From the cell containing the given text, extract its center point as (x, y) coordinate. 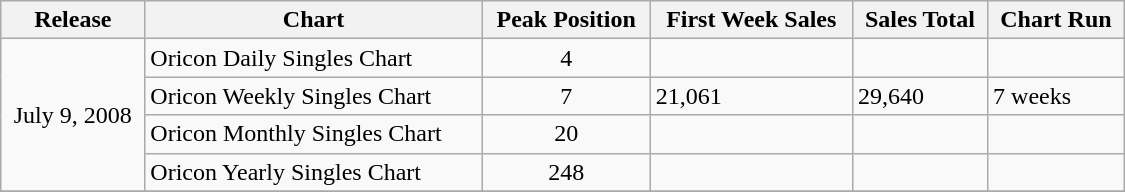
29,640 (920, 96)
248 (566, 172)
Peak Position (566, 20)
7 (566, 96)
First Week Sales (751, 20)
Oricon Daily Singles Chart (314, 58)
Oricon Weekly Singles Chart (314, 96)
Oricon Monthly Singles Chart (314, 134)
Oricon Yearly Singles Chart (314, 172)
Chart Run (1056, 20)
July 9, 2008 (73, 115)
Release (73, 20)
4 (566, 58)
7 weeks (1056, 96)
21,061 (751, 96)
20 (566, 134)
Chart (314, 20)
Sales Total (920, 20)
